Extract the (x, y) coordinate from the center of the cell holding the provided text.  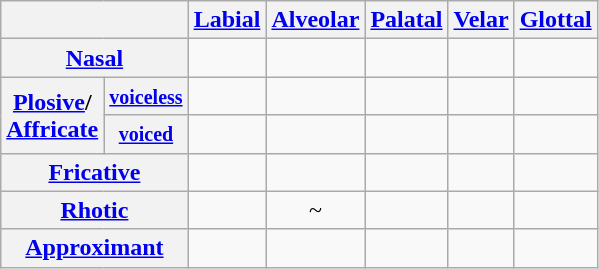
Nasal (94, 58)
Labial (227, 20)
~ (316, 210)
voiced (146, 134)
Palatal (406, 20)
Velar (481, 20)
voiceless (146, 96)
Alveolar (316, 20)
Plosive/Affricate (52, 115)
Glottal (556, 20)
Rhotic (94, 210)
Fricative (94, 172)
Approximant (94, 248)
